From the cell containing the given text, extract its center point as [x, y] coordinate. 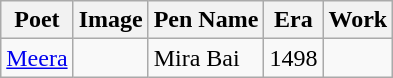
Poet [37, 20]
Era [294, 20]
Work [358, 20]
Mira Bai [206, 58]
1498 [294, 58]
Pen Name [206, 20]
Meera [37, 58]
Image [110, 20]
